Find where the given text appears and provide that cell's center as [x, y] coordinate. 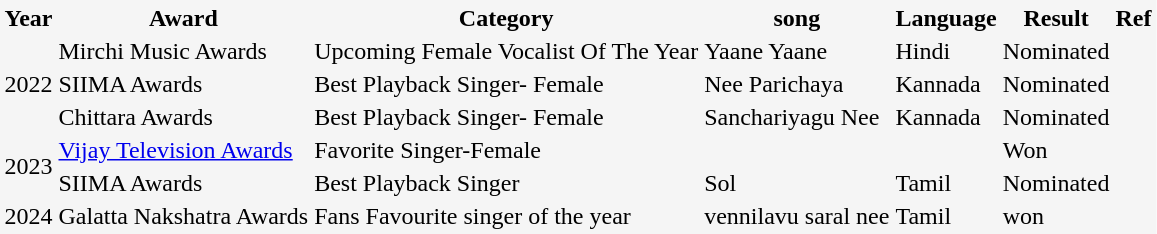
Result [1056, 18]
2024 [28, 216]
Won [1056, 150]
Upcoming Female Vocalist Of The Year [506, 51]
Galatta Nakshatra Awards [184, 216]
Hindi [946, 51]
vennilavu saral nee [797, 216]
Vijay Television Awards [184, 150]
Yaane Yaane [797, 51]
Fans Favourite singer of the year [506, 216]
Sol [797, 183]
Language [946, 18]
2022 [28, 84]
Nee Parichaya [797, 84]
Mirchi Music Awards [184, 51]
Best Playback Singer [506, 183]
Chittara Awards [184, 117]
2023 [28, 166]
Sanchariyagu Nee [797, 117]
Ref [1134, 18]
Favorite Singer-Female [506, 150]
song [797, 18]
won [1056, 216]
Year [28, 18]
Award [184, 18]
Category [506, 18]
